Return the (X, Y) coordinate for the center point of the cell that contains the specified text.  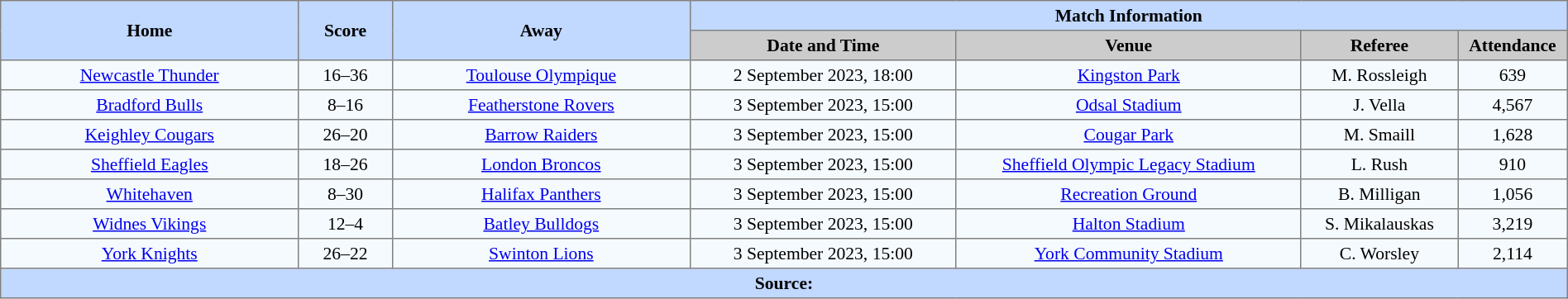
Kingston Park (1128, 75)
C. Worsley (1379, 254)
J. Vella (1379, 105)
Batley Bulldogs (541, 224)
2,114 (1513, 254)
York Knights (150, 254)
S. Mikalauskas (1379, 224)
Halifax Panthers (541, 194)
4,567 (1513, 105)
Featherstone Rovers (541, 105)
Whitehaven (150, 194)
Attendance (1513, 45)
M. Smaill (1379, 135)
Referee (1379, 45)
26–22 (346, 254)
1,628 (1513, 135)
Odsal Stadium (1128, 105)
3,219 (1513, 224)
1,056 (1513, 194)
B. Milligan (1379, 194)
910 (1513, 164)
Cougar Park (1128, 135)
Date and Time (823, 45)
Newcastle Thunder (150, 75)
Sheffield Olympic Legacy Stadium (1128, 164)
Source: (784, 283)
Away (541, 31)
Score (346, 31)
L. Rush (1379, 164)
639 (1513, 75)
Match Information (1128, 16)
12–4 (346, 224)
8–16 (346, 105)
2 September 2023, 18:00 (823, 75)
Keighley Cougars (150, 135)
16–36 (346, 75)
Venue (1128, 45)
Widnes Vikings (150, 224)
York Community Stadium (1128, 254)
Barrow Raiders (541, 135)
Home (150, 31)
Recreation Ground (1128, 194)
M. Rossleigh (1379, 75)
18–26 (346, 164)
Toulouse Olympique (541, 75)
Halton Stadium (1128, 224)
Bradford Bulls (150, 105)
Sheffield Eagles (150, 164)
26–20 (346, 135)
London Broncos (541, 164)
Swinton Lions (541, 254)
8–30 (346, 194)
